Search for the cell housing the specified text and yield its [x, y] center coordinate. 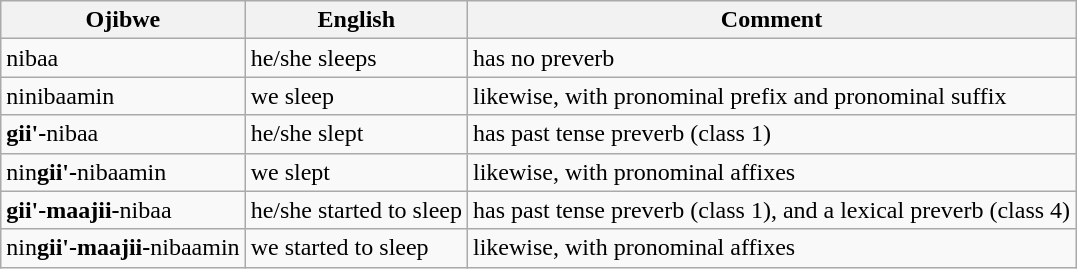
has past tense preverb (class 1), and a lexical preverb (class 4) [771, 210]
gii'-maajii-nibaa [123, 210]
ningii'-nibaamin [123, 172]
nibaa [123, 58]
we started to sleep [356, 248]
likewise, with pronominal prefix and pronominal suffix [771, 96]
he/she slept [356, 134]
gii'-nibaa [123, 134]
Comment [771, 20]
ninibaamin [123, 96]
ningii'-maajii-nibaamin [123, 248]
has no preverb [771, 58]
we slept [356, 172]
we sleep [356, 96]
Ojibwe [123, 20]
English [356, 20]
he/she started to sleep [356, 210]
he/she sleeps [356, 58]
has past tense preverb (class 1) [771, 134]
